Return (x, y) of the center of cell containing provided text 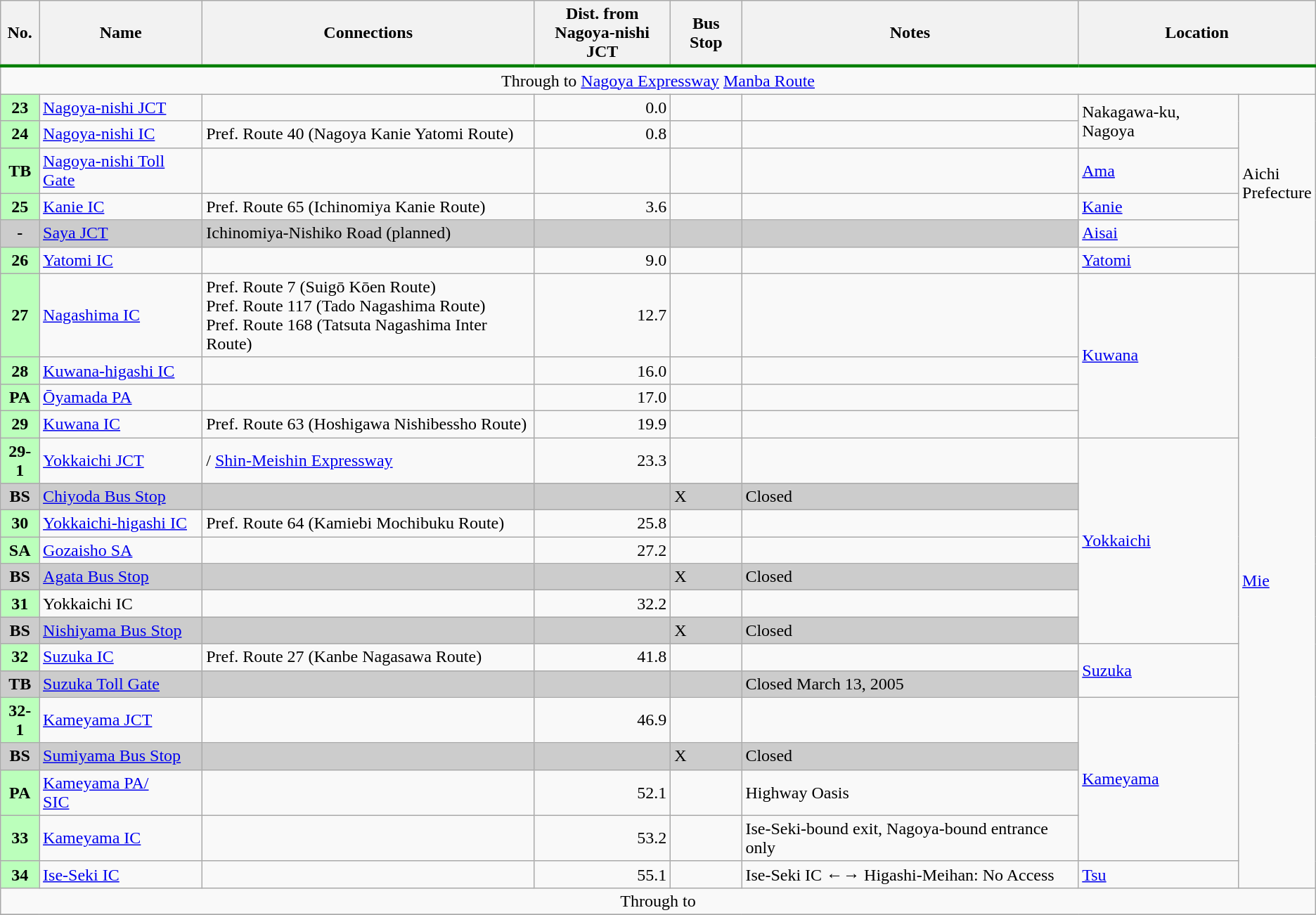
27.2 (602, 550)
12.7 (602, 315)
Ise-Seki IC ←→ Higashi-Meihan: No Access (910, 874)
Ōyamada PA (121, 397)
29 (20, 424)
Nagashima IC (121, 315)
Aisai (1159, 233)
Mie (1277, 580)
Yokkaichi IC (121, 604)
28 (20, 370)
Kameyama (1159, 779)
Yatomi IC (121, 260)
Notes (910, 34)
Tsu (1159, 874)
24 (20, 134)
Pref. Route 40 (Nagoya Kanie Yatomi Route) (368, 134)
Ama (1159, 170)
16.0 (602, 370)
Nagoya-nishi IC (121, 134)
34 (20, 874)
Pref. Route 64 (Kamiebi Mochibuku Route) (368, 524)
32 (20, 657)
Nakagawa-ku, Nagoya (1159, 121)
19.9 (602, 424)
Kanie (1159, 207)
Agata Bus Stop (121, 577)
Suzuka Toll Gate (121, 684)
Ise-Seki IC (121, 874)
32-1 (20, 720)
Kameyama IC (121, 838)
Highway Oasis (910, 793)
Through to Nagoya Expressway Manba Route (658, 80)
29-1 (20, 460)
Nishiyama Bus Stop (121, 630)
25 (20, 207)
53.2 (602, 838)
Suzuka (1159, 670)
Nagoya-nishi JCT (121, 108)
41.8 (602, 657)
Bus Stop (706, 34)
25.8 (602, 524)
Connections (368, 34)
31 (20, 604)
Saya JCT (121, 233)
Gozaisho SA (121, 550)
Yokkaichi (1159, 540)
Pref. Route 63 (Hoshigawa Nishibessho Route) (368, 424)
52.1 (602, 793)
Pref. Route 27 (Kanbe Nagasawa Route) (368, 657)
3.6 (602, 207)
Nagoya-nishi Toll Gate (121, 170)
No. (20, 34)
Suzuka IC (121, 657)
46.9 (602, 720)
Through to (658, 901)
Kuwana IC (121, 424)
Closed March 13, 2005 (910, 684)
/ Shin-Meishin Expressway (368, 460)
SA (20, 550)
Yatomi (1159, 260)
- (20, 233)
Sumiyama Bus Stop (121, 756)
Kuwana-higashi IC (121, 370)
Kameyama JCT (121, 720)
Ise-Seki-bound exit, Nagoya-bound entrance only (910, 838)
Kanie IC (121, 207)
Pref. Route 65 (Ichinomiya Kanie Route) (368, 207)
32.2 (602, 604)
33 (20, 838)
Kuwana (1159, 356)
Location (1197, 34)
Yokkaichi JCT (121, 460)
Pref. Route 7 (Suigō Kōen Route)Pref. Route 117 (Tado Nagashima Route)Pref. Route 168 (Tatsuta Nagashima Inter Route) (368, 315)
0.8 (602, 134)
Ichinomiya-Nishiko Road (planned) (368, 233)
Aichi Prefecture (1277, 184)
9.0 (602, 260)
Yokkaichi-higashi IC (121, 524)
30 (20, 524)
Dist. fromNagoya-nishi JCT (602, 34)
23.3 (602, 460)
Name (121, 34)
Kameyama PA/SIC (121, 793)
17.0 (602, 397)
26 (20, 260)
0.0 (602, 108)
23 (20, 108)
Chiyoda Bus Stop (121, 497)
27 (20, 315)
55.1 (602, 874)
